Locate the cell with the specified text and output its [x, y] center coordinate. 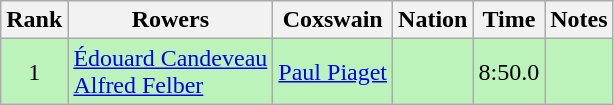
Time [509, 20]
Nation [433, 20]
8:50.0 [509, 72]
1 [34, 72]
Édouard CandeveauAlfred Felber [170, 72]
Rank [34, 20]
Paul Piaget [333, 72]
Notes [579, 20]
Coxswain [333, 20]
Rowers [170, 20]
